For the text-containing cell, return its midpoint in (x, y) coordinate format. 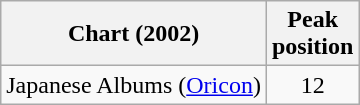
Japanese Albums (Oricon) (134, 85)
Peakposition (312, 34)
12 (312, 85)
Chart (2002) (134, 34)
